Output the (X, Y) coordinate of the center of the cell containing the given text.  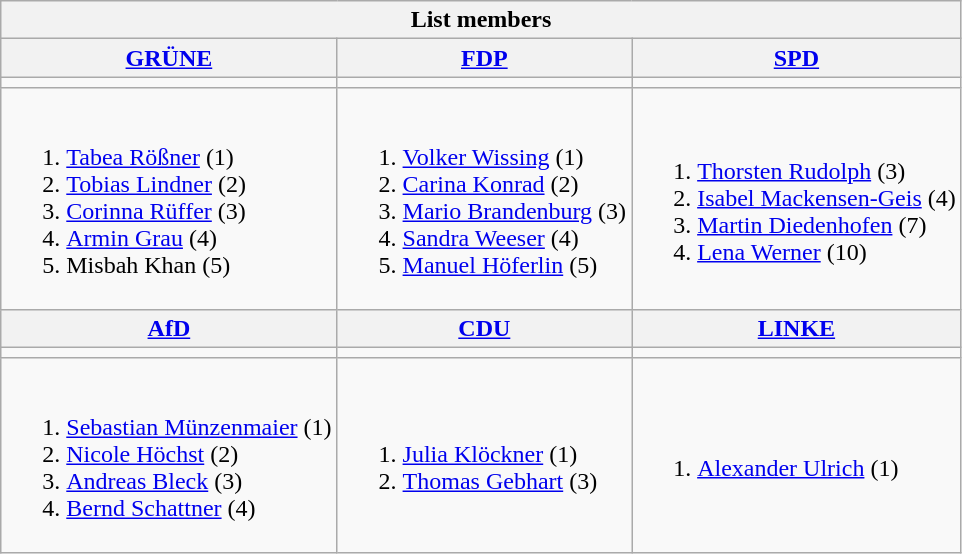
AfD (169, 328)
Volker Wissing (1)Carina Konrad (2)Mario Brandenburg (3)Sandra Weeser (4)Manuel Höferlin (5) (484, 198)
List members (481, 20)
CDU (484, 328)
Thorsten Rudolph (3)Isabel Mackensen-Geis (4)Martin Diedenhofen (7)Lena Werner (10) (797, 198)
FDP (484, 58)
SPD (797, 58)
Sebastian Münzenmaier (1)Nicole Höchst (2)Andreas Bleck (3)Bernd Schattner (4) (169, 455)
LINKE (797, 328)
GRÜNE (169, 58)
Tabea Rößner (1)Tobias Lindner (2)Corinna Rüffer (3)Armin Grau (4)Misbah Khan (5) (169, 198)
Alexander Ulrich (1) (797, 455)
Julia Klöckner (1)Thomas Gebhart (3) (484, 455)
